Search for the cell housing the specified text and yield its (x, y) center coordinate. 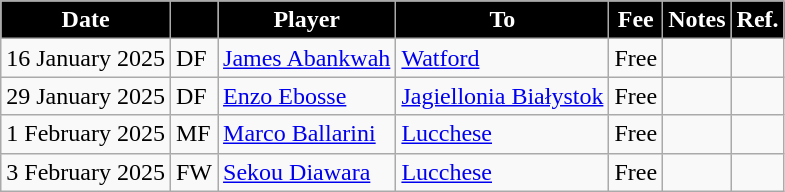
16 January 2025 (86, 58)
FW (194, 172)
Fee (636, 20)
Watford (502, 58)
3 February 2025 (86, 172)
Notes (697, 20)
29 January 2025 (86, 96)
Enzo Ebosse (307, 96)
Marco Ballarini (307, 134)
Sekou Diawara (307, 172)
Ref. (758, 20)
Jagiellonia Białystok (502, 96)
James Abankwah (307, 58)
MF (194, 134)
Date (86, 20)
1 February 2025 (86, 134)
To (502, 20)
Player (307, 20)
